Detect which cell encompasses the target text, then output its [X, Y] center coordinate. 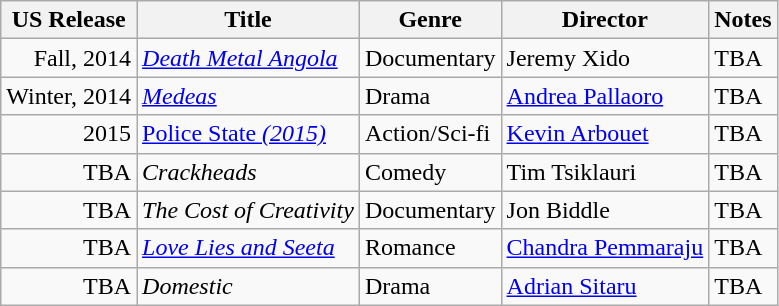
Andrea Pallaoro [605, 96]
Adrian Sitaru [605, 286]
2015 [69, 134]
Kevin Arbouet [605, 134]
Title [248, 20]
Romance [430, 248]
Fall, 2014 [69, 58]
Jon Biddle [605, 210]
Winter, 2014 [69, 96]
Death Metal Angola [248, 58]
Crackheads [248, 172]
Tim Tsiklauri [605, 172]
US Release [69, 20]
Domestic [248, 286]
Comedy [430, 172]
Medeas [248, 96]
Notes [743, 20]
Director [605, 20]
Chandra Pemmaraju [605, 248]
The Cost of Creativity [248, 210]
Love Lies and Seeta [248, 248]
Genre [430, 20]
Police State (2015) [248, 134]
Action/Sci-fi [430, 134]
Jeremy Xido [605, 58]
